Determine the [x, y] coordinate at the center of the cell enclosing the given text.  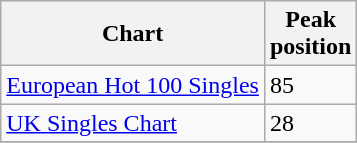
Peakposition [310, 34]
28 [310, 123]
85 [310, 85]
European Hot 100 Singles [133, 85]
UK Singles Chart [133, 123]
Chart [133, 34]
